Provide the [X, Y] coordinate of the cell's center where the given text is located.  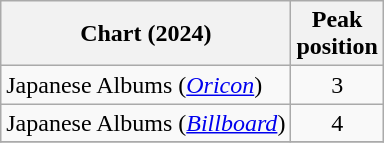
Peakposition [337, 34]
Chart (2024) [146, 34]
4 [337, 123]
3 [337, 85]
Japanese Albums (Billboard) [146, 123]
Japanese Albums (Oricon) [146, 85]
